Provide the (X, Y) coordinate of the cell's center where the given text is located.  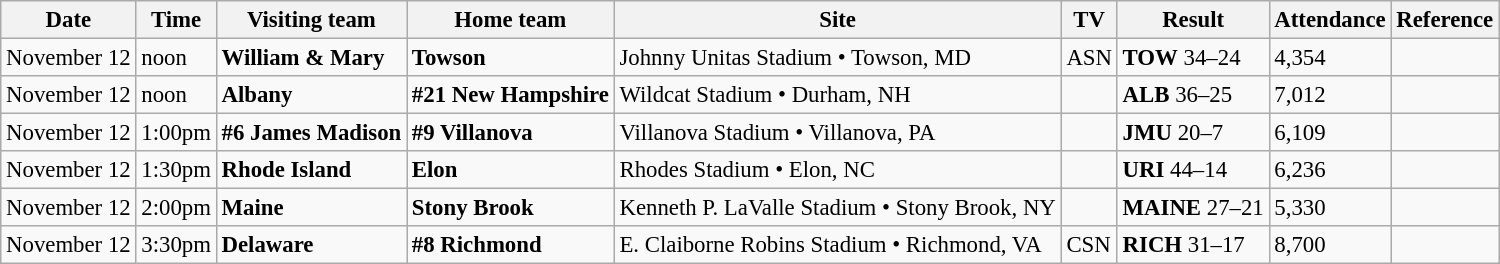
Rhodes Stadium • Elon, NC (838, 170)
6,236 (1330, 170)
1:30pm (176, 170)
#8 Richmond (511, 245)
ALB 36–25 (1193, 95)
Kenneth P. LaValle Stadium • Stony Brook, NY (838, 208)
Rhode Island (311, 170)
1:00pm (176, 133)
TV (1089, 20)
#6 James Madison (311, 133)
URI 44–14 (1193, 170)
Towson (511, 58)
8,700 (1330, 245)
2:00pm (176, 208)
Date (68, 20)
Delaware (311, 245)
RICH 31–17 (1193, 245)
Johnny Unitas Stadium • Towson, MD (838, 58)
Time (176, 20)
Villanova Stadium • Villanova, PA (838, 133)
ASN (1089, 58)
Wildcat Stadium • Durham, NH (838, 95)
4,354 (1330, 58)
CSN (1089, 245)
TOW 34–24 (1193, 58)
Attendance (1330, 20)
#21 New Hampshire (511, 95)
Site (838, 20)
Home team (511, 20)
Albany (311, 95)
Elon (511, 170)
5,330 (1330, 208)
Stony Brook (511, 208)
Visiting team (311, 20)
6,109 (1330, 133)
3:30pm (176, 245)
Maine (311, 208)
E. Claiborne Robins Stadium • Richmond, VA (838, 245)
Result (1193, 20)
JMU 20–7 (1193, 133)
Reference (1445, 20)
William & Mary (311, 58)
#9 Villanova (511, 133)
7,012 (1330, 95)
MAINE 27–21 (1193, 208)
